Locate the cell with the specified text and output its (X, Y) center coordinate. 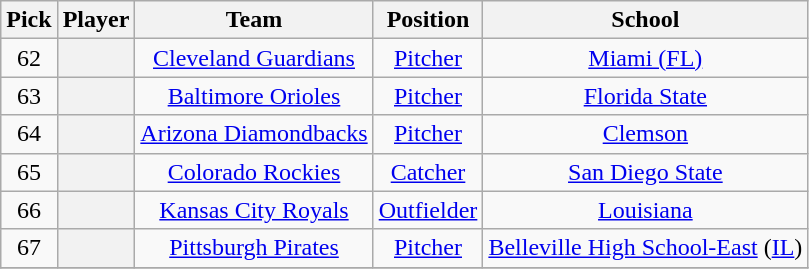
Catcher (428, 172)
Arizona Diamondbacks (254, 134)
San Diego State (646, 172)
64 (29, 134)
Clemson (646, 134)
Colorado Rockies (254, 172)
66 (29, 210)
Pittsburgh Pirates (254, 248)
Louisiana (646, 210)
Belleville High School-East (IL) (646, 248)
67 (29, 248)
Miami (FL) (646, 58)
Player (96, 20)
Baltimore Orioles (254, 96)
Pick (29, 20)
Florida State (646, 96)
Position (428, 20)
65 (29, 172)
Outfielder (428, 210)
Kansas City Royals (254, 210)
63 (29, 96)
Cleveland Guardians (254, 58)
School (646, 20)
Team (254, 20)
62 (29, 58)
